Output the [X, Y] coordinate of the center of the cell containing the given text.  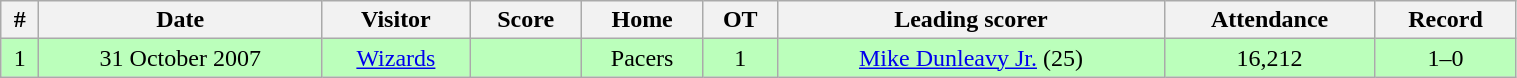
Record [1446, 20]
31 October 2007 [180, 58]
OT [740, 20]
Score [526, 20]
Attendance [1270, 20]
Visitor [396, 20]
Wizards [396, 58]
Home [642, 20]
Leading scorer [971, 20]
Mike Dunleavy Jr. (25) [971, 58]
16,212 [1270, 58]
Date [180, 20]
1–0 [1446, 58]
Pacers [642, 58]
# [20, 20]
